Scan for the cell matching the given text and deliver its (x, y) coordinate at center. 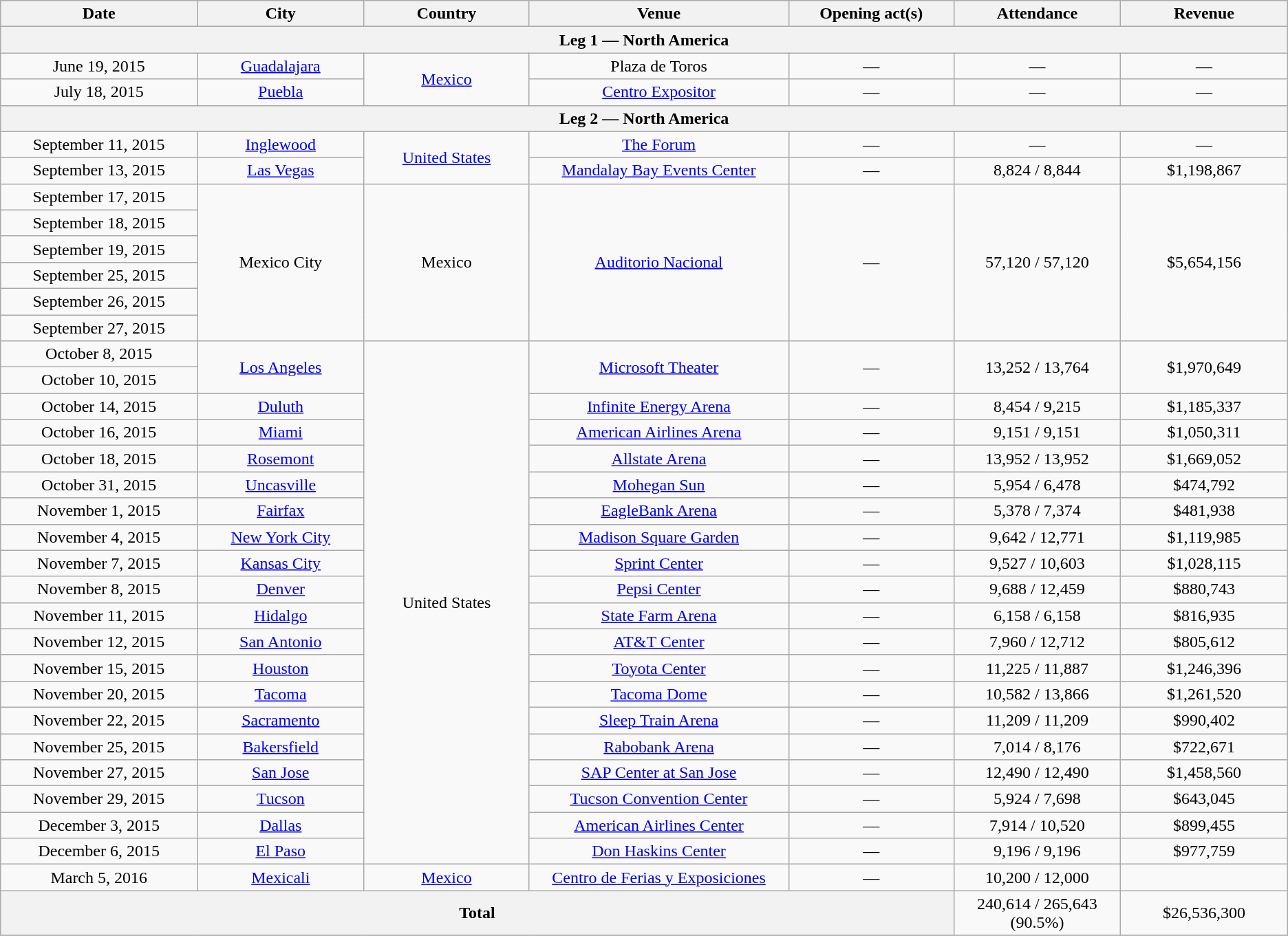
$1,970,649 (1204, 367)
Centro de Ferias y Exposiciones (659, 878)
AT&T Center (659, 642)
Kansas City (281, 563)
September 26, 2015 (99, 301)
$1,050,311 (1204, 433)
October 18, 2015 (99, 459)
13,252 / 13,764 (1037, 367)
Bakersfield (281, 746)
Tacoma Dome (659, 694)
7,960 / 12,712 (1037, 642)
March 5, 2016 (99, 878)
9,688 / 12,459 (1037, 589)
June 19, 2015 (99, 66)
Guadalajara (281, 66)
Mexicali (281, 878)
San Antonio (281, 642)
8,824 / 8,844 (1037, 171)
$1,246,396 (1204, 668)
Dallas (281, 825)
Infinite Energy Arena (659, 406)
11,209 / 11,209 (1037, 720)
Sleep Train Arena (659, 720)
October 31, 2015 (99, 485)
8,454 / 9,215 (1037, 406)
American Airlines Arena (659, 433)
Mandalay Bay Events Center (659, 171)
October 10, 2015 (99, 380)
Venue (659, 14)
$722,671 (1204, 746)
Country (447, 14)
SAP Center at San Jose (659, 773)
$1,119,985 (1204, 537)
November 22, 2015 (99, 720)
7,014 / 8,176 (1037, 746)
9,196 / 9,196 (1037, 851)
Tucson Convention Center (659, 799)
$1,028,115 (1204, 563)
Puebla (281, 92)
$899,455 (1204, 825)
Mexico City (281, 262)
6,158 / 6,158 (1037, 616)
Las Vegas (281, 171)
San Jose (281, 773)
Don Haskins Center (659, 851)
$880,743 (1204, 589)
September 19, 2015 (99, 249)
Hidalgo (281, 616)
Leg 2 — North America (644, 118)
Denver (281, 589)
Centro Expositor (659, 92)
$643,045 (1204, 799)
November 25, 2015 (99, 746)
9,527 / 10,603 (1037, 563)
Total (477, 913)
October 14, 2015 (99, 406)
7,914 / 10,520 (1037, 825)
10,582 / 13,866 (1037, 694)
July 18, 2015 (99, 92)
November 15, 2015 (99, 668)
5,378 / 7,374 (1037, 511)
$1,261,520 (1204, 694)
November 27, 2015 (99, 773)
12,490 / 12,490 (1037, 773)
October 16, 2015 (99, 433)
9,151 / 9,151 (1037, 433)
Opening act(s) (871, 14)
$1,458,560 (1204, 773)
$1,669,052 (1204, 459)
November 8, 2015 (99, 589)
$977,759 (1204, 851)
$26,536,300 (1204, 913)
November 1, 2015 (99, 511)
Leg 1 — North America (644, 40)
Attendance (1037, 14)
Plaza de Toros (659, 66)
American Airlines Center (659, 825)
November 7, 2015 (99, 563)
$481,938 (1204, 511)
5,924 / 7,698 (1037, 799)
240,614 / 265,643(90.5%) (1037, 913)
September 18, 2015 (99, 223)
El Paso (281, 851)
November 12, 2015 (99, 642)
Uncasville (281, 485)
9,642 / 12,771 (1037, 537)
Allstate Arena (659, 459)
$5,654,156 (1204, 262)
Auditorio Nacional (659, 262)
Mohegan Sun (659, 485)
Houston (281, 668)
$805,612 (1204, 642)
Duluth (281, 406)
$990,402 (1204, 720)
The Forum (659, 144)
11,225 / 11,887 (1037, 668)
Los Angeles (281, 367)
September 13, 2015 (99, 171)
5,954 / 6,478 (1037, 485)
Tacoma (281, 694)
Pepsi Center (659, 589)
November 29, 2015 (99, 799)
Tucson (281, 799)
EagleBank Arena (659, 511)
$1,198,867 (1204, 171)
$474,792 (1204, 485)
November 11, 2015 (99, 616)
10,200 / 12,000 (1037, 878)
October 8, 2015 (99, 354)
December 3, 2015 (99, 825)
September 17, 2015 (99, 197)
57,120 / 57,120 (1037, 262)
December 6, 2015 (99, 851)
Sprint Center (659, 563)
City (281, 14)
Fairfax (281, 511)
Inglewood (281, 144)
$816,935 (1204, 616)
13,952 / 13,952 (1037, 459)
Toyota Center (659, 668)
Rabobank Arena (659, 746)
September 11, 2015 (99, 144)
November 4, 2015 (99, 537)
September 27, 2015 (99, 328)
State Farm Arena (659, 616)
$1,185,337 (1204, 406)
Rosemont (281, 459)
Microsoft Theater (659, 367)
Sacramento (281, 720)
Miami (281, 433)
September 25, 2015 (99, 275)
Revenue (1204, 14)
November 20, 2015 (99, 694)
New York City (281, 537)
Madison Square Garden (659, 537)
Date (99, 14)
